Search for the cell housing the specified text and yield its [X, Y] center coordinate. 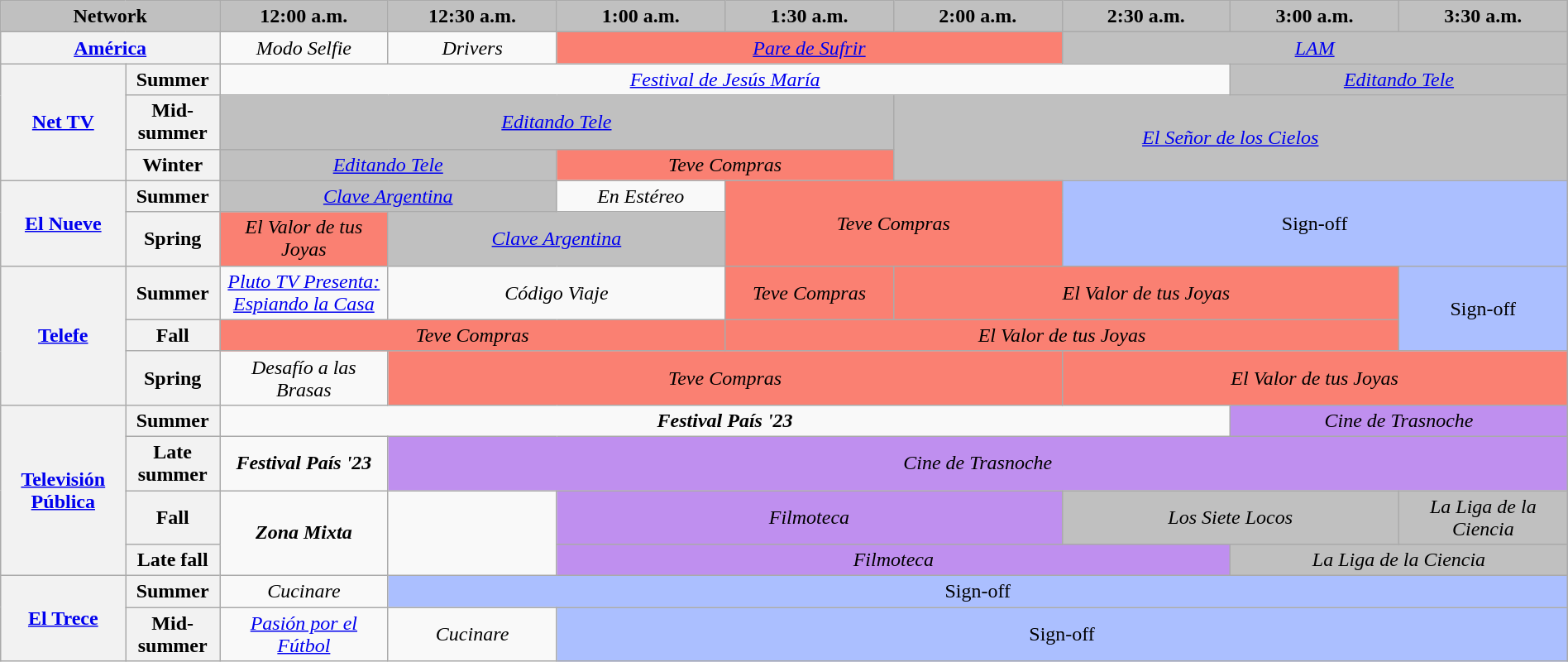
Los Siete Locos [1231, 516]
El Trece [63, 619]
Winter [173, 165]
Modo Selfie [304, 48]
Late summer [173, 463]
América [111, 48]
Televisión Pública [63, 490]
El Nueve [63, 223]
2:30 a.m. [1146, 17]
2:00 a.m. [978, 17]
Pasión por el Fútbol [304, 634]
12:00 a.m. [304, 17]
3:00 a.m. [1315, 17]
Festival de Jesús María [725, 79]
1:00 a.m. [641, 17]
3:30 a.m. [1483, 17]
Código Viaje [556, 293]
Zona Mixta [304, 533]
Desafío a las Brasas [304, 377]
LAM [1315, 48]
Pluto TV Presenta: Espiando la Casa [304, 293]
Pare de Sufrir [809, 48]
Drivers [472, 48]
En Estéreo [641, 196]
Net TV [63, 122]
Late fall [173, 560]
1:30 a.m. [810, 17]
12:30 a.m. [472, 17]
El Señor de los Cielos [1231, 137]
Network [111, 17]
Telefe [63, 335]
